Determine the (X, Y) coordinate at the center of the cell enclosing the given text.  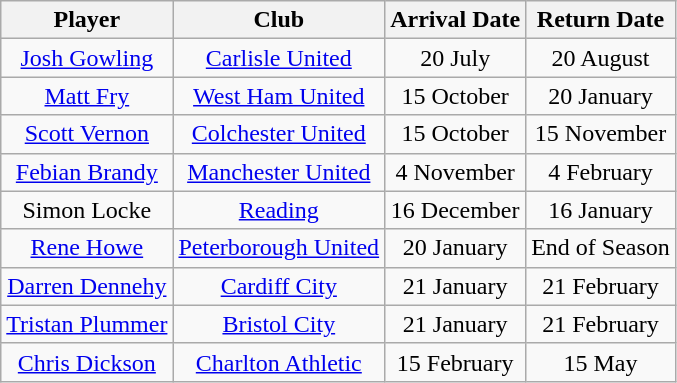
Return Date (601, 20)
Darren Dennehy (87, 286)
Scott Vernon (87, 134)
15 February (456, 362)
Carlisle United (279, 58)
Charlton Athletic (279, 362)
Febian Brandy (87, 172)
15 November (601, 134)
Player (87, 20)
Josh Gowling (87, 58)
Cardiff City (279, 286)
4 November (456, 172)
20 July (456, 58)
Club (279, 20)
End of Season (601, 248)
Rene Howe (87, 248)
Tristan Plummer (87, 324)
Arrival Date (456, 20)
4 February (601, 172)
Bristol City (279, 324)
16 December (456, 210)
15 May (601, 362)
West Ham United (279, 96)
16 January (601, 210)
Peterborough United (279, 248)
Colchester United (279, 134)
Manchester United (279, 172)
Matt Fry (87, 96)
Reading (279, 210)
20 August (601, 58)
Chris Dickson (87, 362)
Simon Locke (87, 210)
